For the text-containing cell, return its midpoint in (X, Y) coordinate format. 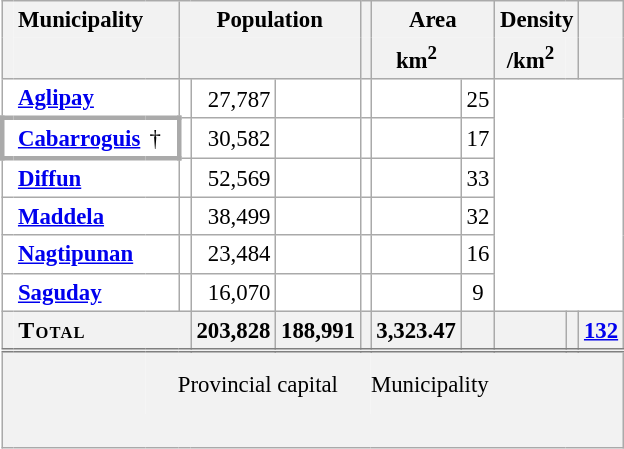
52,569 (234, 178)
3,323.47 (416, 331)
Nagtipunan (96, 254)
Density (537, 20)
16 (478, 254)
9 (478, 292)
30,582 (234, 138)
16,070 (234, 292)
Provincial capital (258, 382)
188,991 (318, 331)
33 (478, 178)
Saguday (96, 292)
† (162, 138)
32 (478, 217)
Total (102, 331)
17 (478, 138)
132 (602, 331)
Area (433, 20)
27,787 (234, 98)
Maddela (96, 217)
km2 (416, 58)
Aglipay (96, 98)
/km2 (530, 58)
Diffun (96, 178)
Cabarroguis (78, 138)
38,499 (234, 217)
203,828 (234, 331)
23,484 (234, 254)
Population (270, 20)
25 (478, 98)
